Determine the (X, Y) coordinate at the center of the cell enclosing the given text.  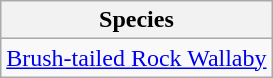
Species (136, 20)
Brush-tailed Rock Wallaby (136, 58)
